For the text-containing cell, return its midpoint in [X, Y] coordinate format. 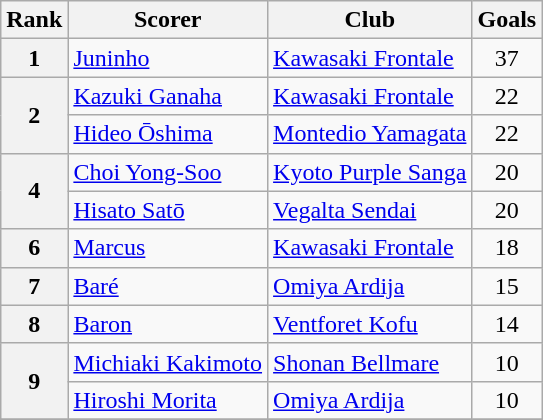
Shonan Bellmare [370, 362]
14 [507, 324]
6 [34, 248]
1 [34, 58]
9 [34, 381]
Hiroshi Morita [168, 400]
Rank [34, 20]
Scorer [168, 20]
4 [34, 191]
Kazuki Ganaha [168, 96]
Ventforet Kofu [370, 324]
8 [34, 324]
Baron [168, 324]
Hideo Ōshima [168, 134]
15 [507, 286]
Vegalta Sendai [370, 210]
7 [34, 286]
18 [507, 248]
Hisato Satō [168, 210]
Goals [507, 20]
Club [370, 20]
Baré [168, 286]
Juninho [168, 58]
Marcus [168, 248]
Montedio Yamagata [370, 134]
37 [507, 58]
Michiaki Kakimoto [168, 362]
Kyoto Purple Sanga [370, 172]
2 [34, 115]
Choi Yong-Soo [168, 172]
